Provide the (x, y) coordinate of the cell's center where the given text is located.  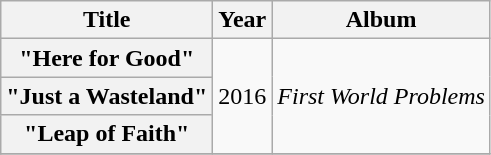
First World Problems (382, 96)
"Leap of Faith" (107, 134)
Album (382, 20)
"Here for Good" (107, 58)
Title (107, 20)
"Just a Wasteland" (107, 96)
Year (242, 20)
2016 (242, 96)
